Return [x, y] of the center of cell containing provided text 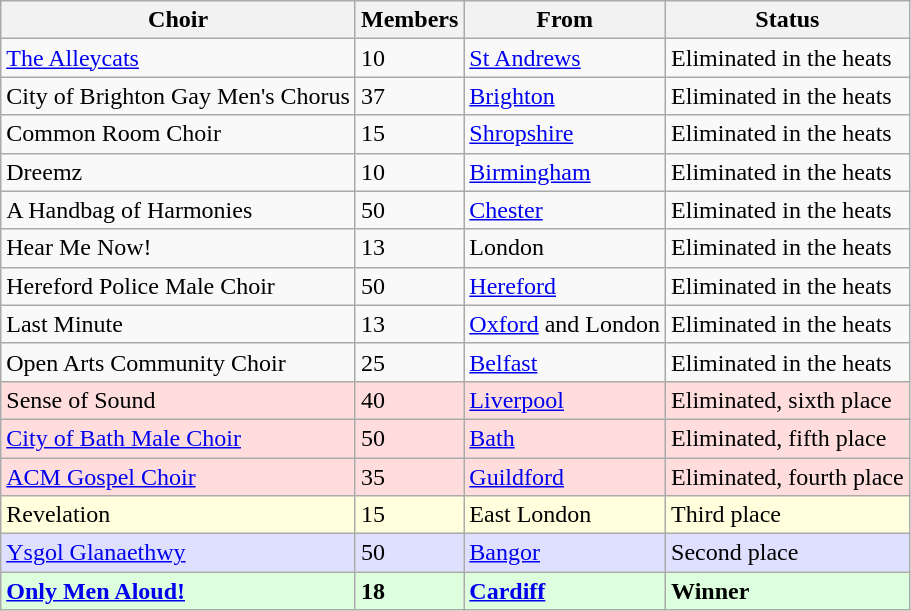
Eliminated, sixth place [788, 400]
Cardiff [565, 591]
Second place [788, 553]
Belfast [565, 362]
Bangor [565, 553]
Birmingham [565, 172]
Eliminated, fourth place [788, 477]
London [565, 248]
St Andrews [565, 58]
25 [409, 362]
Shropshire [565, 134]
Choir [178, 20]
Hereford Police Male Choir [178, 286]
Last Minute [178, 324]
Bath [565, 438]
Hear Me Now! [178, 248]
Oxford and London [565, 324]
The Alleycats [178, 58]
Liverpool [565, 400]
City of Brighton Gay Men's Chorus [178, 96]
40 [409, 400]
Ysgol Glanaethwy [178, 553]
A Handbag of Harmonies [178, 210]
Sense of Sound [178, 400]
35 [409, 477]
East London [565, 515]
18 [409, 591]
Eliminated, fifth place [788, 438]
Guildford [565, 477]
Third place [788, 515]
Members [409, 20]
Status [788, 20]
Dreemz [178, 172]
Open Arts Community Choir [178, 362]
Chester [565, 210]
Hereford [565, 286]
Revelation [178, 515]
ACM Gospel Choir [178, 477]
City of Bath Male Choir [178, 438]
Winner [788, 591]
Brighton [565, 96]
Common Room Choir [178, 134]
37 [409, 96]
Only Men Aloud! [178, 591]
From [565, 20]
